Provide the (x, y) coordinate of the cell's center where the given text is located.  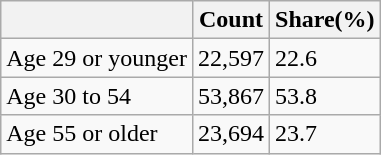
Age 29 or younger (97, 58)
Count (230, 20)
Share(%) (326, 20)
53.8 (326, 96)
22.6 (326, 58)
Age 55 or older (97, 134)
Age 30 to 54 (97, 96)
22,597 (230, 58)
23,694 (230, 134)
53,867 (230, 96)
23.7 (326, 134)
